Provide the [X, Y] coordinate of the cell's center where the given text is located.  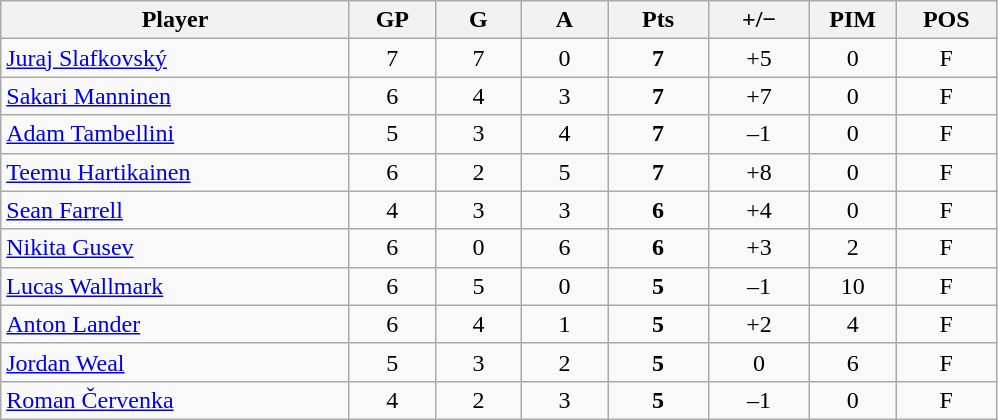
+7 [760, 96]
POS [946, 20]
Sean Farrell [176, 210]
Roman Červenka [176, 400]
+2 [760, 324]
+8 [760, 172]
+4 [760, 210]
Adam Tambellini [176, 134]
G [478, 20]
Nikita Gusev [176, 248]
Pts [658, 20]
Teemu Hartikainen [176, 172]
+3 [760, 248]
1 [564, 324]
Anton Lander [176, 324]
Sakari Manninen [176, 96]
A [564, 20]
+/− [760, 20]
10 [853, 286]
PIM [853, 20]
Juraj Slafkovský [176, 58]
+5 [760, 58]
Jordan Weal [176, 362]
Player [176, 20]
Lucas Wallmark [176, 286]
GP [392, 20]
